Identify which cell holds the provided text, then report its [X, Y] central coordinate. 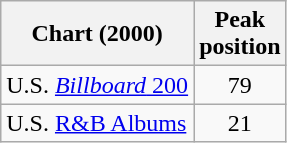
U.S. R&B Albums [98, 123]
79 [240, 85]
Chart (2000) [98, 34]
21 [240, 123]
Peakposition [240, 34]
U.S. Billboard 200 [98, 85]
